Detect which cell encompasses the target text, then output its (x, y) center coordinate. 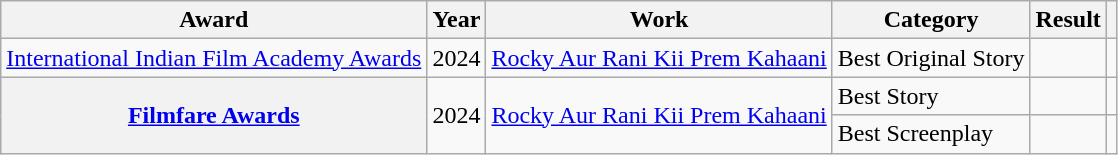
Best Screenplay (931, 134)
Year (456, 20)
Best Original Story (931, 58)
Award (214, 20)
Category (931, 20)
International Indian Film Academy Awards (214, 58)
Best Story (931, 96)
Filmfare Awards (214, 115)
Result (1068, 20)
Work (659, 20)
